Detect which cell encompasses the target text, then output its (x, y) center coordinate. 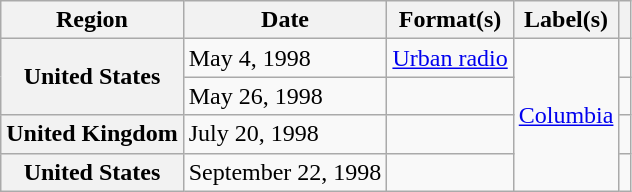
July 20, 1998 (285, 134)
Date (285, 20)
Region (92, 20)
Columbia (566, 115)
May 26, 1998 (285, 96)
Urban radio (450, 58)
May 4, 1998 (285, 58)
United Kingdom (92, 134)
Label(s) (566, 20)
September 22, 1998 (285, 172)
Format(s) (450, 20)
